Scan for the cell matching the given text and deliver its [X, Y] coordinate at center. 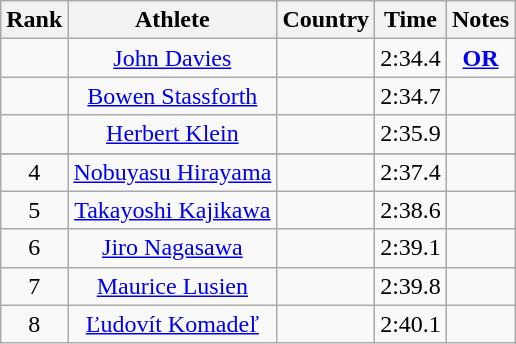
7 [34, 286]
Jiro Nagasawa [172, 248]
5 [34, 210]
Maurice Lusien [172, 286]
Time [411, 20]
4 [34, 172]
Ľudovít Komadeľ [172, 324]
Bowen Stassforth [172, 96]
2:38.6 [411, 210]
2:35.9 [411, 134]
Rank [34, 20]
Takayoshi Kajikawa [172, 210]
2:34.7 [411, 96]
6 [34, 248]
2:34.4 [411, 58]
Notes [480, 20]
Herbert Klein [172, 134]
8 [34, 324]
Nobuyasu Hirayama [172, 172]
John Davies [172, 58]
Athlete [172, 20]
2:40.1 [411, 324]
Country [326, 20]
2:37.4 [411, 172]
2:39.1 [411, 248]
2:39.8 [411, 286]
OR [480, 58]
